Return [X, Y] of the center of cell containing provided text 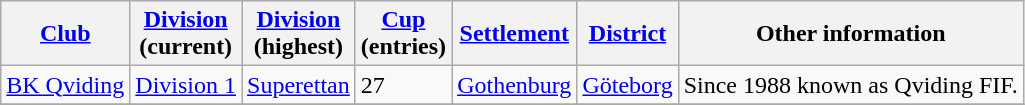
Cup (entries) [403, 34]
Other information [850, 34]
BK Qviding [66, 85]
Settlement [514, 34]
27 [403, 85]
Superettan [299, 85]
Club [66, 34]
Göteborg [628, 85]
Division (current) [186, 34]
Gothenburg [514, 85]
Since 1988 known as Qviding FIF. [850, 85]
Division 1 [186, 85]
District [628, 34]
Division (highest) [299, 34]
